Return the [X, Y] coordinate for the center point of the cell that contains the specified text.  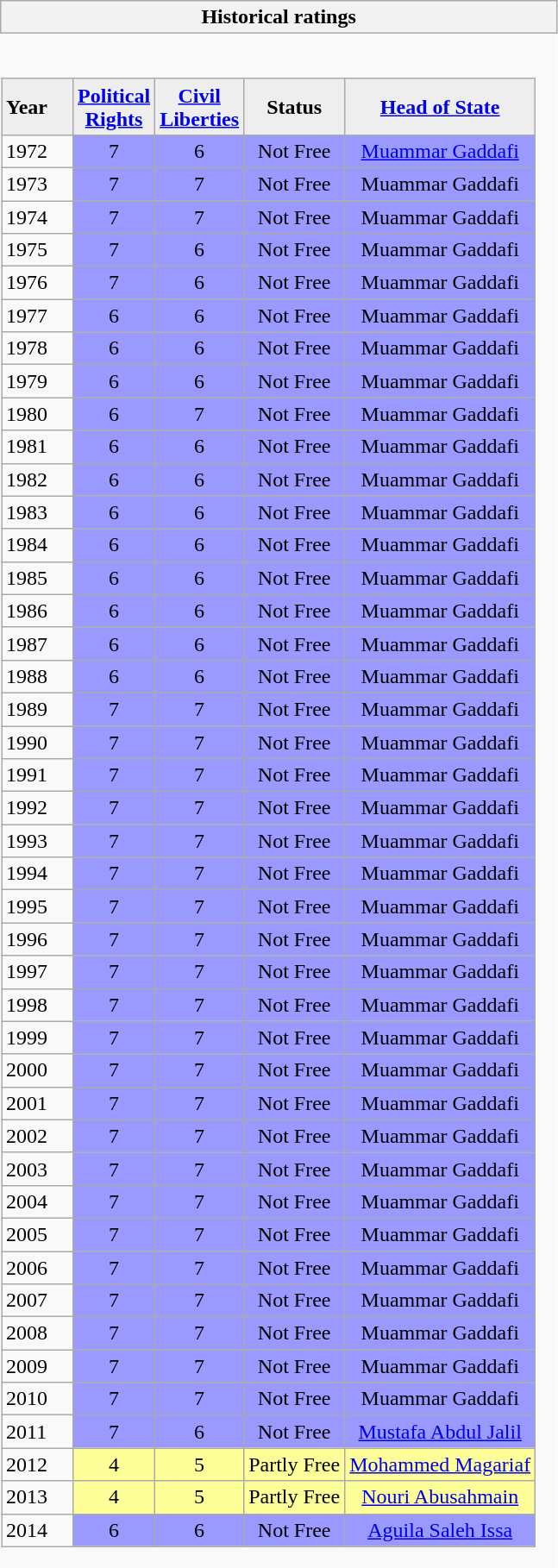
Nouri Abusahmain [440, 1497]
1986 [38, 611]
2002 [38, 1136]
Year [38, 107]
1981 [38, 447]
1985 [38, 578]
Political Rights [114, 107]
1973 [38, 184]
2012 [38, 1465]
2000 [38, 1070]
2008 [38, 1333]
1992 [38, 808]
1977 [38, 316]
1997 [38, 972]
Mohammed Magariaf [440, 1465]
1990 [38, 743]
2010 [38, 1399]
1999 [38, 1038]
1976 [38, 283]
Aguila Saleh Issa [440, 1530]
Civil Liberties [200, 107]
2005 [38, 1234]
1996 [38, 939]
1975 [38, 250]
2011 [38, 1432]
1972 [38, 151]
2013 [38, 1497]
1982 [38, 480]
1984 [38, 545]
1994 [38, 874]
1993 [38, 841]
1998 [38, 1005]
2007 [38, 1301]
2009 [38, 1366]
1991 [38, 775]
2014 [38, 1530]
Status [295, 107]
1980 [38, 414]
2006 [38, 1267]
Head of State [440, 107]
Mustafa Abdul Jalil [440, 1432]
1989 [38, 709]
1974 [38, 216]
Historical ratings [279, 17]
1983 [38, 512]
1987 [38, 643]
2003 [38, 1169]
2001 [38, 1103]
1978 [38, 348]
2004 [38, 1201]
1995 [38, 906]
1979 [38, 381]
1988 [38, 676]
